Capture the cell that displays the provided text and extract its [X, Y] central coordinate. 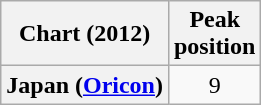
Chart (2012) [85, 34]
Peakposition [214, 34]
9 [214, 85]
Japan (Oricon) [85, 85]
